Find where the given text appears and provide that cell's center as [x, y] coordinate. 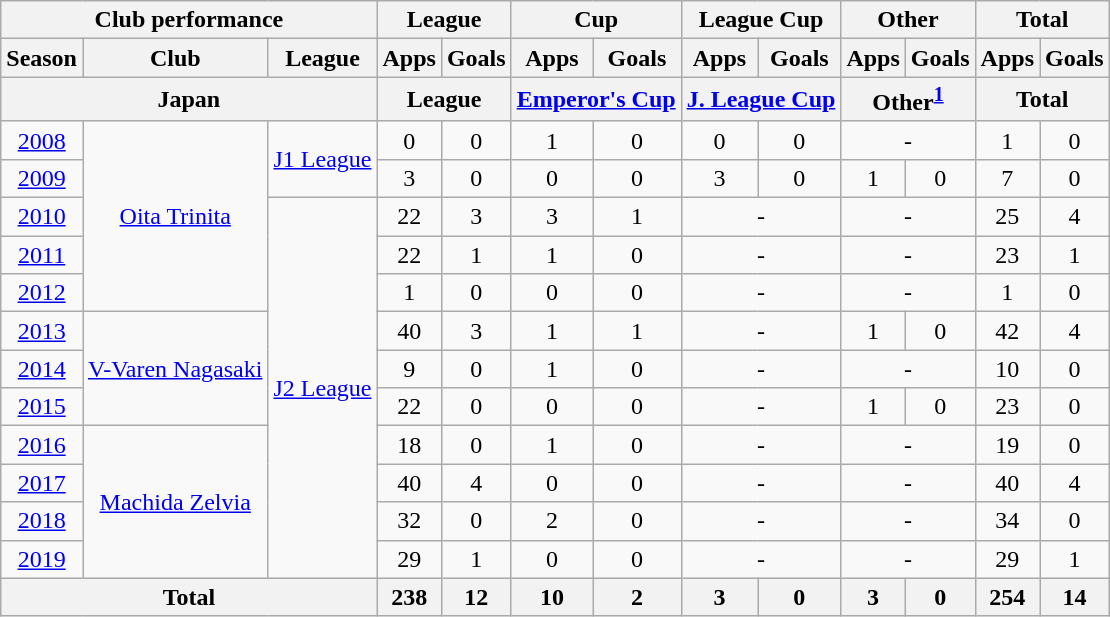
42 [1007, 331]
League Cup [761, 20]
Emperor's Cup [596, 100]
32 [409, 521]
J1 League [322, 159]
14 [1075, 597]
2018 [42, 521]
2011 [42, 255]
Club performance [189, 20]
254 [1007, 597]
7 [1007, 178]
Club [174, 58]
J2 League [322, 388]
Other [908, 20]
2012 [42, 293]
2016 [42, 445]
2008 [42, 140]
19 [1007, 445]
25 [1007, 217]
Machida Zelvia [174, 502]
2015 [42, 407]
2014 [42, 369]
V-Varen Nagasaki [174, 369]
2009 [42, 178]
238 [409, 597]
2013 [42, 331]
Japan [189, 100]
12 [476, 597]
Other1 [908, 100]
18 [409, 445]
Cup [596, 20]
2017 [42, 483]
2019 [42, 559]
34 [1007, 521]
Season [42, 58]
Oita Trinita [174, 216]
9 [409, 369]
J. League Cup [761, 100]
2010 [42, 217]
